Provide the (x, y) coordinate of the cell's center where the given text is located.  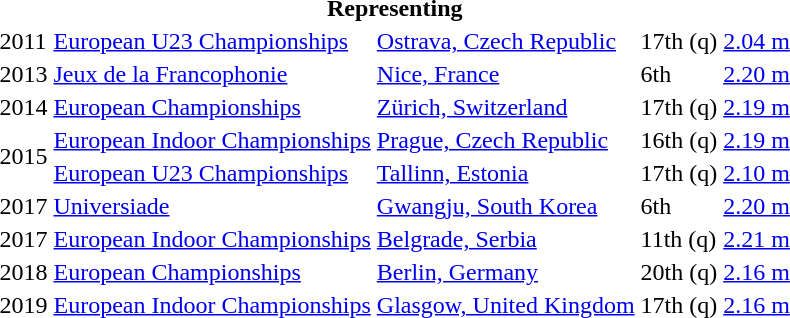
Gwangju, South Korea (506, 206)
Universiade (212, 206)
20th (q) (679, 272)
16th (q) (679, 140)
Ostrava, Czech Republic (506, 41)
Belgrade, Serbia (506, 239)
Prague, Czech Republic (506, 140)
Jeux de la Francophonie (212, 74)
Berlin, Germany (506, 272)
Zürich, Switzerland (506, 107)
11th (q) (679, 239)
Nice, France (506, 74)
Tallinn, Estonia (506, 173)
